From the cell containing the given text, extract its center point as [X, Y] coordinate. 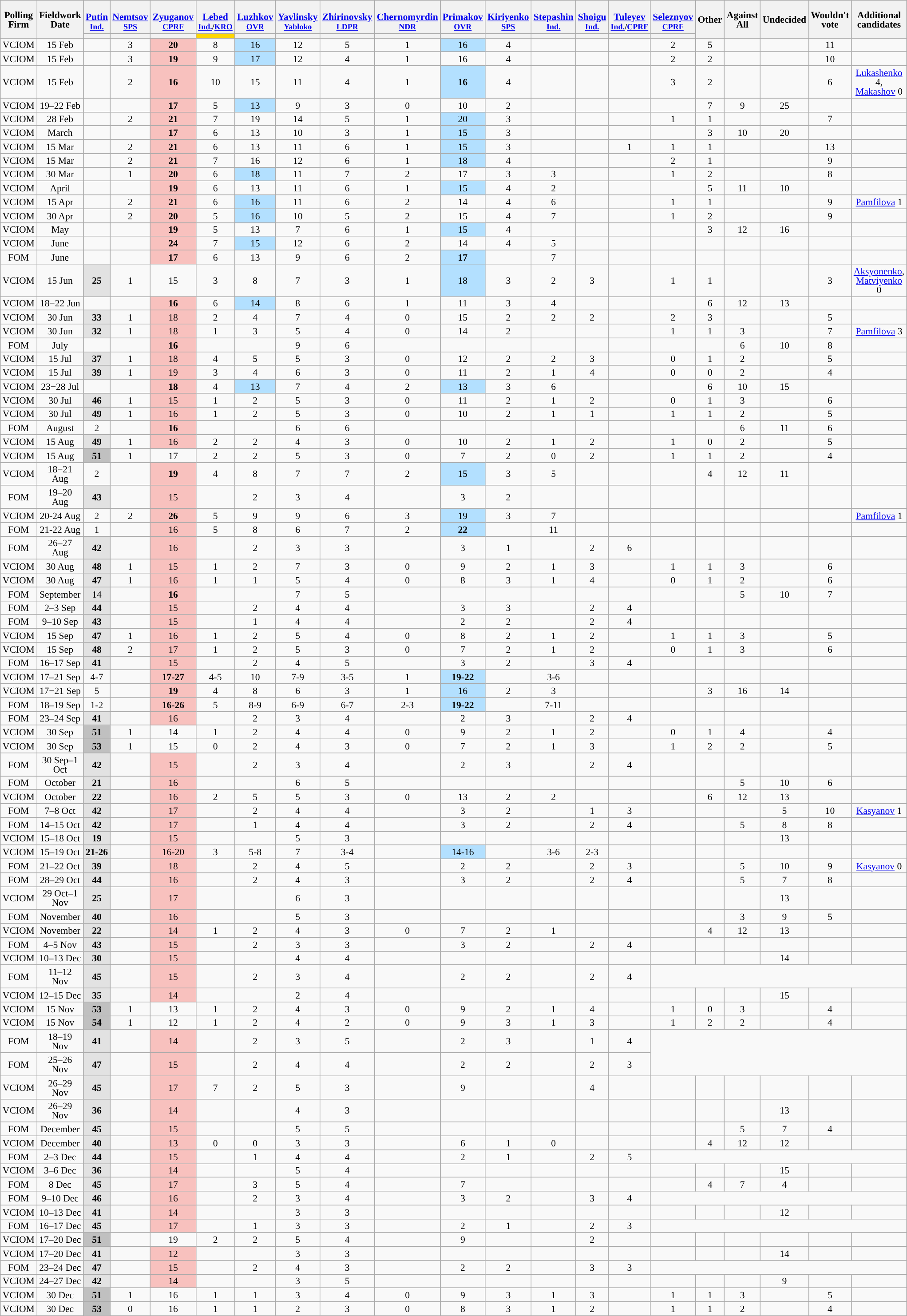
16-26 [173, 704]
18−22 Jun [60, 304]
6-7 [347, 704]
LuzhkovOVR [255, 17]
Lukashenko 4,Makashov 0 [879, 82]
21-22 Aug [60, 529]
April [60, 188]
30 Apr [60, 216]
9–10 Dec [60, 1198]
7–8 Oct [60, 811]
3–6 Dec [60, 1170]
9–10 Sep [60, 622]
2–3 Sep [60, 607]
29 Oct–1 Nov [60, 898]
NemtsovSPS [130, 17]
19–20 Aug [60, 497]
Kasyanov 1 [879, 811]
12–15 Dec [60, 995]
8 Dec [60, 1185]
3-5 [347, 677]
16–17 Dec [60, 1225]
18–19 Nov [60, 1041]
TuleyevInd./CPRF [630, 17]
3-4 [347, 852]
15 Jun [60, 281]
July [60, 345]
26–27 Aug [60, 548]
8-9 [255, 704]
Pamfilova 3 [879, 331]
33 [97, 317]
ShoiguInd. [592, 17]
24–27 Dec [60, 1281]
17–21 Sep [60, 677]
17−21 Sep [60, 691]
SeleznyovCPRF [673, 17]
19–22 Feb [60, 105]
ZyuganovCPRF [173, 17]
September [60, 594]
Polling Firm [19, 20]
54 [97, 1023]
PrimakovOVR [463, 17]
35 [97, 995]
30 Sep–1 Oct [60, 765]
Additional candidates [879, 20]
Aksyonenko, Matviyenko0 [879, 281]
KiriyenkoSPS [508, 17]
YavlinskyYabloko [298, 17]
20-24 Aug [60, 516]
Undecided [784, 20]
37 [97, 359]
May [60, 229]
14-16 [463, 852]
4-5 [215, 677]
Wouldn't vote [830, 20]
Other [709, 20]
18–19 Sep [60, 704]
15–19 Oct [60, 852]
26 [173, 516]
21–22 Oct [60, 866]
7-11 [554, 704]
16-20 [173, 852]
30 [97, 958]
PutinInd. [97, 17]
11–12 Nov [60, 977]
17-27 [173, 677]
28–29 Oct [60, 880]
14–15 Oct [60, 824]
2–3 Dec [60, 1157]
25–26 Nov [60, 1064]
28 Feb [60, 119]
24 [173, 243]
Kasyanov 0 [879, 866]
ZhirinovskyLDPR [347, 17]
4–5 Nov [60, 944]
StepashinInd. [554, 17]
32 [97, 331]
23–24 Dec [60, 1267]
16–17 Sep [60, 663]
ChernomyrdinNDR [408, 17]
Against All [742, 20]
March [60, 133]
15 Apr [60, 202]
5-8 [255, 852]
August [60, 428]
7-9 [298, 677]
18−21 Aug [60, 474]
15–18 Oct [60, 838]
6-9 [298, 704]
1-2 [97, 704]
21-26 [97, 852]
LebedInd./KRO [215, 17]
30 Mar [60, 174]
23–24 Sep [60, 718]
FieldworkDate [60, 20]
23−28 Jul [60, 386]
4-7 [97, 677]
